Capture the cell that displays the provided text and extract its (X, Y) central coordinate. 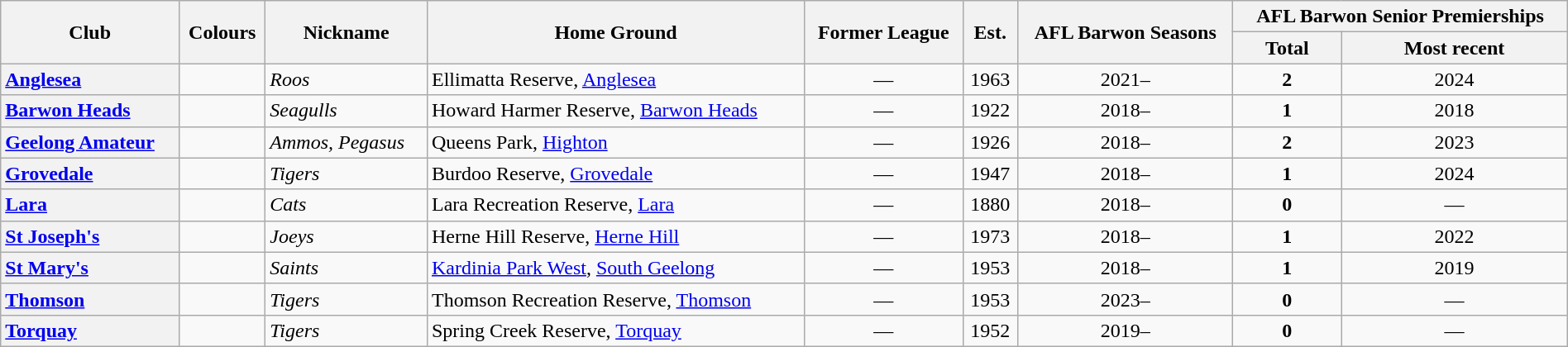
Grovedale (90, 173)
Colours (222, 32)
Seagulls (347, 111)
Kardinia Park West, South Geelong (615, 268)
Thomson Recreation Reserve, Thomson (615, 299)
2019– (1126, 330)
Barwon Heads (90, 111)
AFL Barwon Seasons (1126, 32)
Most recent (1454, 48)
St Mary's (90, 268)
Spring Creek Reserve, Torquay (615, 330)
Home Ground (615, 32)
1952 (991, 330)
Saints (347, 268)
Joeys (347, 236)
Roos (347, 79)
1880 (991, 205)
Burdoo Reserve, Grovedale (615, 173)
2021– (1126, 79)
2019 (1454, 268)
1926 (991, 142)
Herne Hill Reserve, Herne Hill (615, 236)
Anglesea (90, 79)
Ellimatta Reserve, Anglesea (615, 79)
Geelong Amateur (90, 142)
Torquay (90, 330)
2023 (1454, 142)
2018 (1454, 111)
2023– (1126, 299)
Total (1287, 48)
2022 (1454, 236)
Lara (90, 205)
Ammos, Pegasus (347, 142)
1963 (991, 79)
Thomson (90, 299)
AFL Barwon Senior Premierships (1400, 17)
Cats (347, 205)
Howard Harmer Reserve, Barwon Heads (615, 111)
1922 (991, 111)
Lara Recreation Reserve, Lara (615, 205)
Club (90, 32)
Former League (883, 32)
1973 (991, 236)
Nickname (347, 32)
Queens Park, Highton (615, 142)
Est. (991, 32)
1947 (991, 173)
St Joseph's (90, 236)
